Output the (x, y) coordinate of the center of the cell containing the given text.  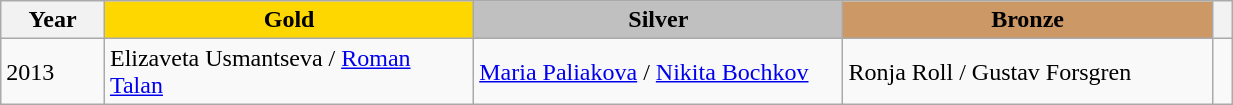
Maria Paliakova / Nikita Bochkov (658, 72)
Elizaveta Usmantseva / Roman Talan (288, 72)
Ronja Roll / Gustav Forsgren (1028, 72)
Gold (288, 20)
Bronze (1028, 20)
2013 (53, 72)
Silver (658, 20)
Year (53, 20)
